Return the [X, Y] coordinate for the center point of the cell that contains the specified text.  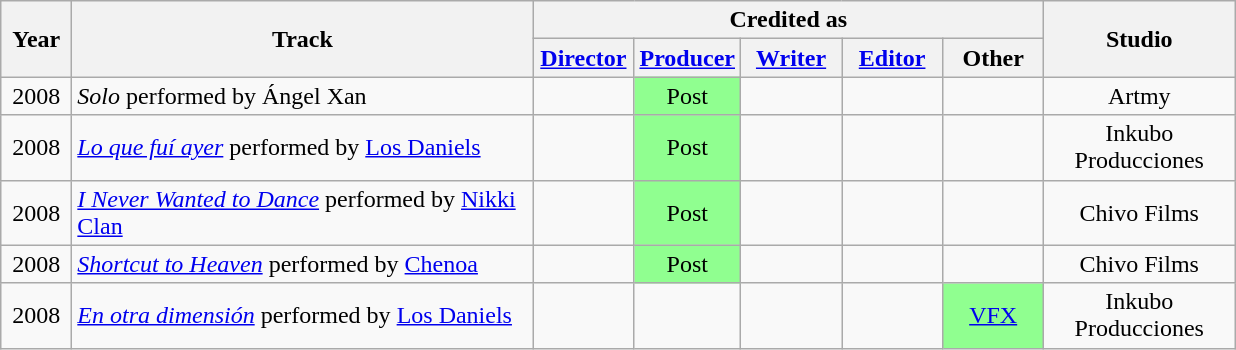
Writer [792, 58]
Producer [688, 58]
Solo performed by Ángel Xan [302, 96]
I Never Wanted to Dance performed by Nikki Clan [302, 212]
Year [36, 39]
Shortcut to Heaven performed by Chenoa [302, 264]
Director [584, 58]
Credited as [788, 20]
Lo que fuí ayer performed by Los Daniels [302, 148]
Artmy [1140, 96]
VFX [994, 316]
Editor [892, 58]
En otra dimensión performed by Los Daniels [302, 316]
Track [302, 39]
Other [994, 58]
Studio [1140, 39]
